From the cell containing the given text, extract its center point as [X, Y] coordinate. 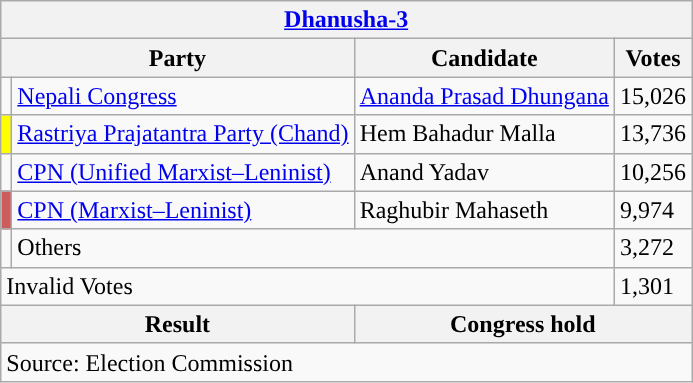
15,026 [652, 96]
Source: Election Commission [346, 362]
CPN (Marxist–Leninist) [183, 210]
Dhanusha-3 [346, 20]
Others [314, 248]
3,272 [652, 248]
Rastriya Prajatantra Party (Chand) [183, 134]
Raghubir Mahaseth [484, 210]
Anand Yadav [484, 172]
Hem Bahadur Malla [484, 134]
Result [178, 324]
Candidate [484, 58]
Congress hold [522, 324]
Party [178, 58]
1,301 [652, 286]
CPN (Unified Marxist–Leninist) [183, 172]
13,736 [652, 134]
Invalid Votes [308, 286]
Nepali Congress [183, 96]
Votes [652, 58]
10,256 [652, 172]
Ananda Prasad Dhungana [484, 96]
9,974 [652, 210]
